Output the (x, y) coordinate of the center of the cell containing the given text.  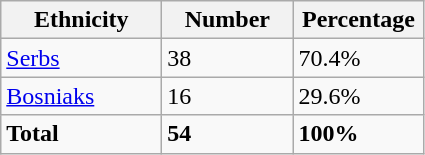
Serbs (82, 58)
Bosniaks (82, 96)
Total (82, 134)
38 (228, 58)
Ethnicity (82, 20)
16 (228, 96)
100% (358, 134)
70.4% (358, 58)
54 (228, 134)
Number (228, 20)
29.6% (358, 96)
Percentage (358, 20)
